Identify which cell holds the provided text, then report its [X, Y] central coordinate. 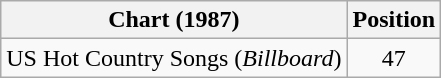
Position [394, 20]
47 [394, 58]
Chart (1987) [174, 20]
US Hot Country Songs (Billboard) [174, 58]
